Determine the (x, y) coordinate at the center of the cell enclosing the given text.  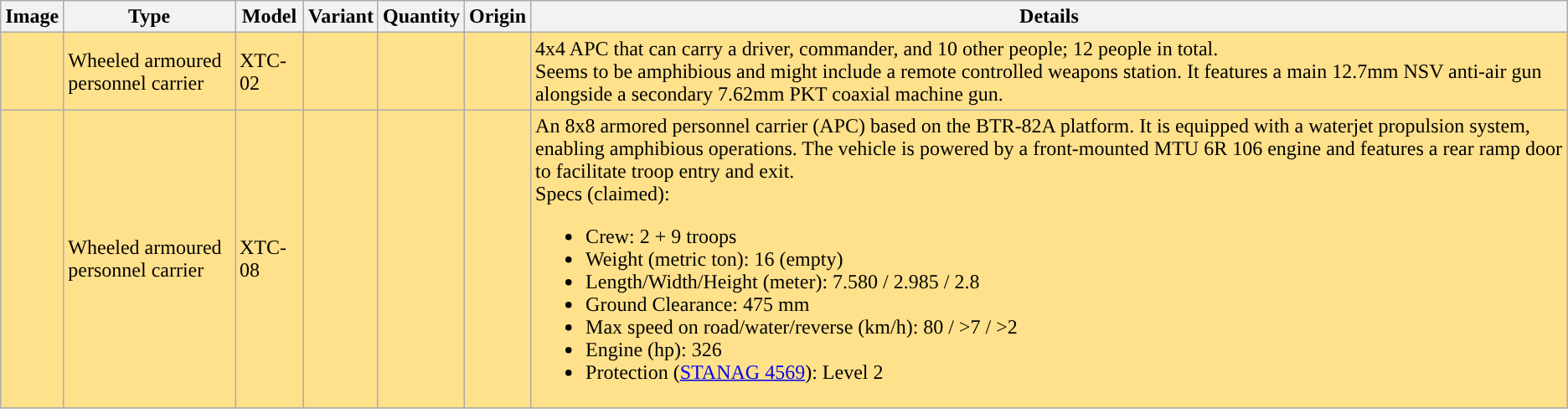
Image (32, 17)
XTC-02 (269, 71)
XTC-08 (269, 259)
Model (269, 17)
Quantity (420, 17)
Variant (342, 17)
Type (149, 17)
Origin (498, 17)
Details (1050, 17)
